Return [x, y] of the center of cell containing provided text 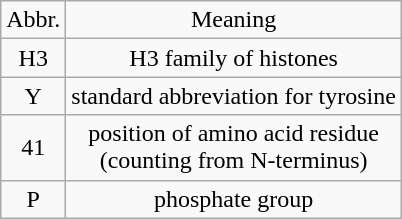
Meaning [234, 20]
H3 family of histones [234, 58]
Abbr. [34, 20]
41 [34, 148]
position of amino acid residue(counting from N-terminus) [234, 148]
Y [34, 96]
H3 [34, 58]
P [34, 199]
standard abbreviation for tyrosine [234, 96]
phosphate group [234, 199]
